Scan for the cell matching the given text and deliver its (X, Y) coordinate at center. 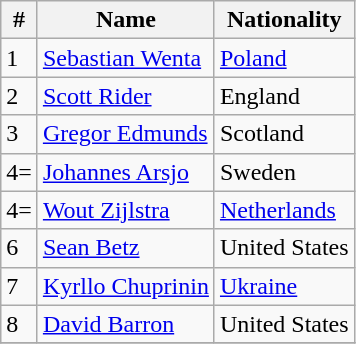
3 (20, 134)
7 (20, 286)
Kyrllo Chuprinin (126, 286)
Name (126, 20)
Sean Betz (126, 248)
Scotland (284, 134)
1 (20, 58)
8 (20, 324)
6 (20, 248)
# (20, 20)
Sweden (284, 172)
David Barron (126, 324)
Netherlands (284, 210)
Sebastian Wenta (126, 58)
England (284, 96)
2 (20, 96)
Gregor Edmunds (126, 134)
Johannes Arsjo (126, 172)
Nationality (284, 20)
Poland (284, 58)
Ukraine (284, 286)
Scott Rider (126, 96)
Wout Zijlstra (126, 210)
